Output the (x, y) coordinate of the center of the cell containing the given text.  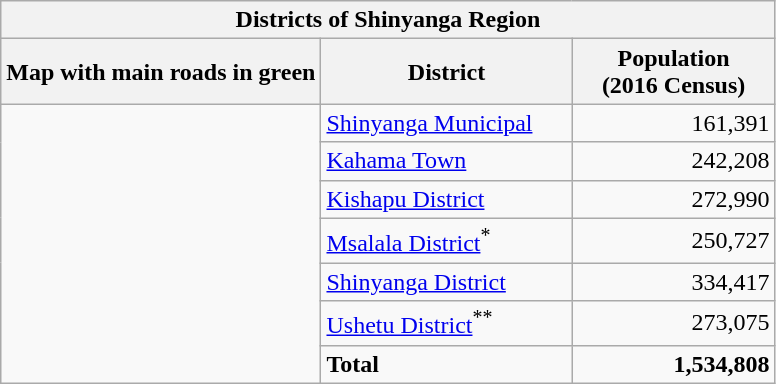
161,391 (674, 123)
District (446, 72)
272,990 (674, 199)
242,208 (674, 161)
Map with main roads in green (161, 72)
Districts of Shinyanga Region (388, 20)
Shinyanga District (446, 282)
273,075 (674, 324)
Kishapu District (446, 199)
334,417 (674, 282)
Shinyanga Municipal (446, 123)
1,534,808 (674, 364)
Population(2016 Census) (674, 72)
Msalala District* (446, 240)
250,727 (674, 240)
Ushetu District** (446, 324)
Total (446, 364)
Kahama Town (446, 161)
